Capture the cell that displays the provided text and extract its (x, y) central coordinate. 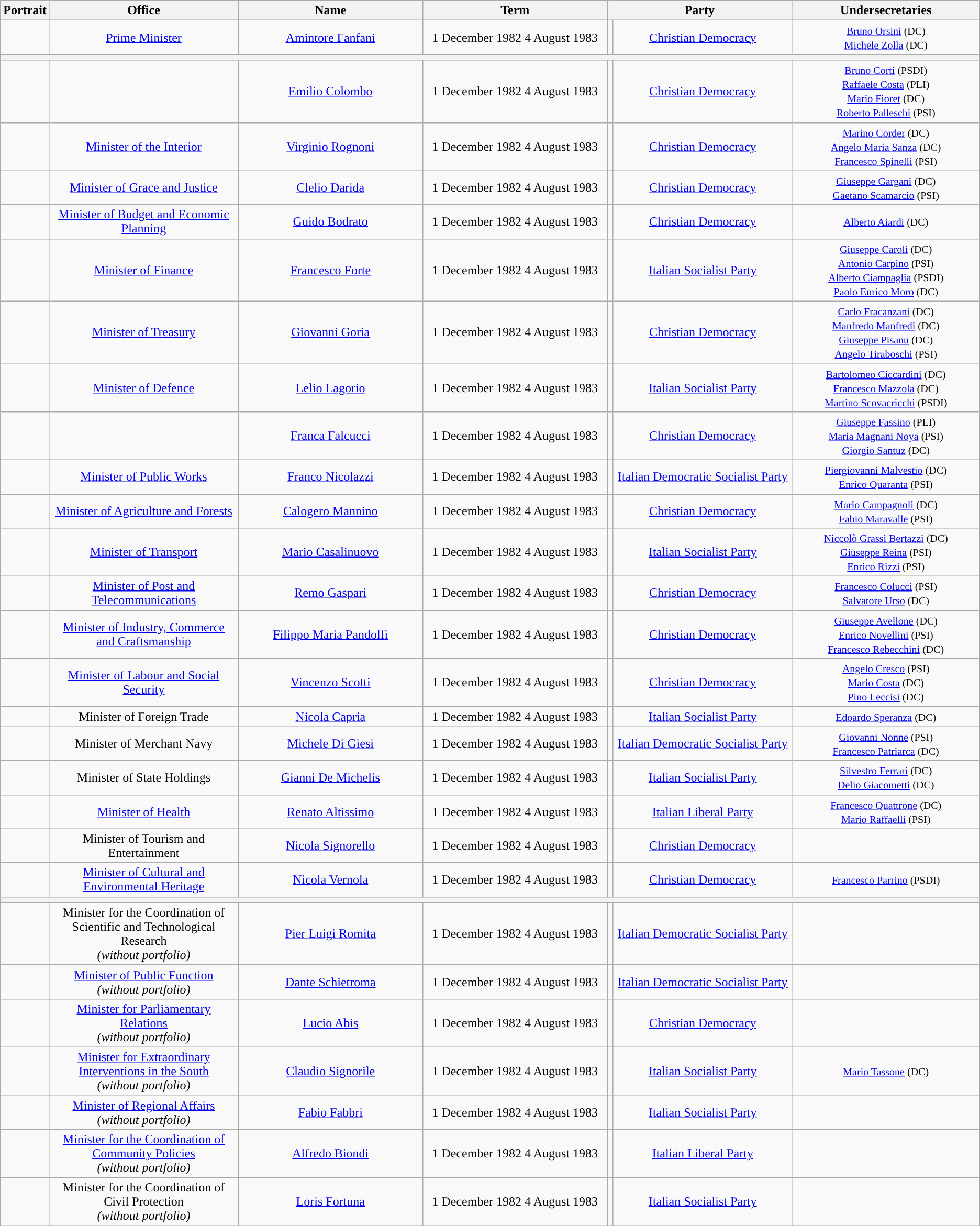
Minister of Agriculture and Forests (143, 511)
Emilio Colombo (331, 91)
Minister of Health (143, 811)
Giovanni Goria (331, 332)
Giuseppe Avellone (DC) Enrico Novellini (PSI) Francesco Rebecchini (DC) (886, 634)
Minister of Grace and Justice (143, 187)
Minister of Finance (143, 270)
Minister for Extraordinary Interventions in the South (without portfolio) (143, 1071)
Minister of Defence (143, 387)
Minister of State Holdings (143, 778)
Gianni De Michelis (331, 778)
Francesco Forte (331, 270)
Giovanni Nonne (PSI) Francesco Patriarca (DC) (886, 743)
Nicola Signorello (331, 846)
Minister of Labour and Social Security (143, 683)
Minister of Public Function (without portfolio) (143, 982)
Party (700, 10)
Term (515, 10)
Minister of Regional Affairs (without portfolio) (143, 1112)
Minister for the Coordination of Community Policies (without portfolio) (143, 1154)
Piergiovanni Malvestio (DC) Enrico Quaranta (PSI) (886, 476)
Michele Di Giesi (331, 743)
Mario Campagnoli (DC) Fabio Maravalle (PSI) (886, 511)
Minister of the Interior (143, 147)
Bruno Orsini (DC)Michele Zolla (DC) (886, 38)
Bruno Corti (PSDI) Raffaele Costa (PLI) Mario Fioret (DC) Roberto Palleschi (PSI) (886, 91)
Undersecretaries (886, 10)
Minister of Merchant Navy (143, 743)
Pier Luigi Romita (331, 934)
Minister for Parliamentary Relations (without portfolio) (143, 1023)
Minister of Foreign Trade (143, 717)
Angelo Cresco (PSI) Mario Costa (DC) Pino Leccisi (DC) (886, 683)
Nicola Capria (331, 717)
Lelio Lagorio (331, 387)
Niccolò Grassi Bertazzi (DC) Giuseppe Reina (PSI) Enrico Rizzi (PSI) (886, 552)
Claudio Signorile (331, 1071)
Minister of Industry, Commerce and Craftsmanship (143, 634)
Calogero Mannino (331, 511)
Minister of Tourism and Entertainment (143, 846)
Alfredo Biondi (331, 1154)
Franca Falcucci (331, 436)
Francesco Colucci (PSI) Salvatore Urso (DC) (886, 594)
Amintore Fanfani (331, 38)
Bartolomeo Ciccardini (DC) Francesco Mazzola (DC) Martino Scovacricchi (PSDI) (886, 387)
Renato Altissimo (331, 811)
Fabio Fabbri (331, 1112)
Prime Minister (143, 38)
Giuseppe Gargani (DC) Gaetano Scamarcio (PSI) (886, 187)
Minister of Budget and Economic Planning (143, 222)
Minister of Post and Telecommunications (143, 594)
Dante Schietroma (331, 982)
Minister for the Coordination of Civil Protection (without portfolio) (143, 1202)
Filippo Maria Pandolfi (331, 634)
Name (331, 10)
Guido Bodrato (331, 222)
Carlo Fracanzani (DC) Manfredo Manfredi (DC) Giuseppe Pisanu (DC) Angelo Tiraboschi (PSI) (886, 332)
Minister of Treasury (143, 332)
Clelio Darida (331, 187)
Alberto Aiardi (DC) (886, 222)
Remo Gaspari (331, 594)
Minister of Transport (143, 552)
Francesco Parrino (PSDI) (886, 879)
Franco Nicolazzi (331, 476)
Minister of Public Works (143, 476)
Lucio Abis (331, 1023)
Francesco Quattrone (DC) Mario Raffaelli (PSI) (886, 811)
Office (143, 10)
Virginio Rognoni (331, 147)
Nicola Vernola (331, 879)
Loris Fortuna (331, 1202)
Minister for the Coordination of Scientific and Technological Research (without portfolio) (143, 934)
Minister of Cultural and Environmental Heritage (143, 879)
Giuseppe Caroli (DC) Antonio Carpino (PSI) Alberto Ciampaglia (PSDI) Paolo Enrico Moro (DC) (886, 270)
Mario Tassone (DC) (886, 1071)
Silvestro Ferrari (DC) Delio Giacometti (DC) (886, 778)
Giuseppe Fassino (PLI) Maria Magnani Noya (PSI) Giorgio Santuz (DC) (886, 436)
Edoardo Speranza (DC) (886, 717)
Mario Casalinuovo (331, 552)
Vincenzo Scotti (331, 683)
Portrait (25, 10)
Marino Corder (DC) Angelo Maria Sanza (DC) Francesco Spinelli (PSI) (886, 147)
